Provide the (X, Y) coordinate of the cell's center where the given text is located.  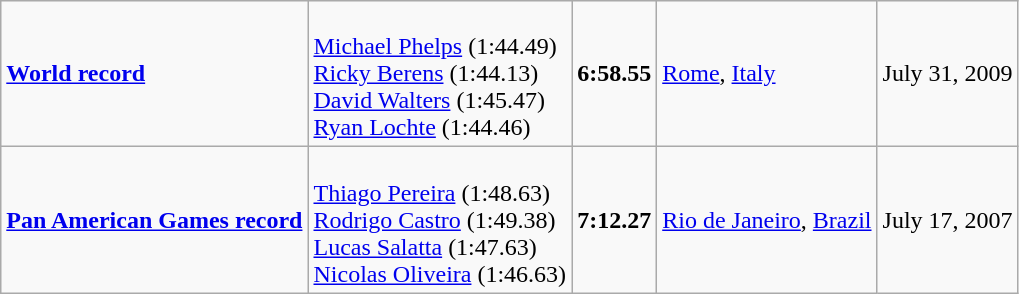
7:12.27 (614, 220)
July 31, 2009 (948, 74)
Rome, Italy (767, 74)
Thiago Pereira (1:48.63)Rodrigo Castro (1:49.38)Lucas Salatta (1:47.63)Nicolas Oliveira (1:46.63) (440, 220)
July 17, 2007 (948, 220)
Pan American Games record (154, 220)
Rio de Janeiro, Brazil (767, 220)
6:58.55 (614, 74)
World record (154, 74)
Michael Phelps (1:44.49)Ricky Berens (1:44.13)David Walters (1:45.47)Ryan Lochte (1:44.46) (440, 74)
